Locate the cell with the specified text and output its (x, y) center coordinate. 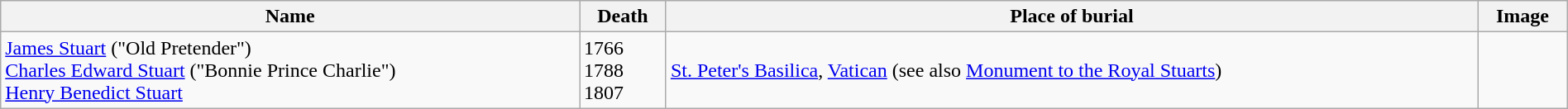
St. Peter's Basilica, Vatican (see also Monument to the Royal Stuarts) (1072, 70)
Image (1523, 17)
Place of burial (1072, 17)
Death (624, 17)
Name (290, 17)
176617881807 (624, 70)
James Stuart ("Old Pretender")Charles Edward Stuart ("Bonnie Prince Charlie")Henry Benedict Stuart (290, 70)
